Output the [x, y] coordinate of the center of the cell containing the given text.  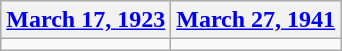
March 17, 1923 [86, 20]
March 27, 1941 [256, 20]
